Pinpoint the cell where the given text exists, returning its [x, y] midpoint coordinate. 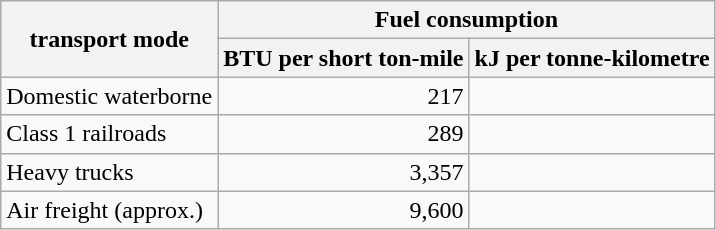
Heavy trucks [110, 172]
289 [344, 134]
Class 1 railroads [110, 134]
BTU per short ton-mile [344, 58]
kJ per tonne-kilometre [592, 58]
217 [344, 96]
9,600 [344, 210]
Air freight (approx.) [110, 210]
Fuel consumption [466, 20]
Domestic waterborne [110, 96]
3,357 [344, 172]
transport mode [110, 39]
